For the text-containing cell, return its midpoint in (X, Y) coordinate format. 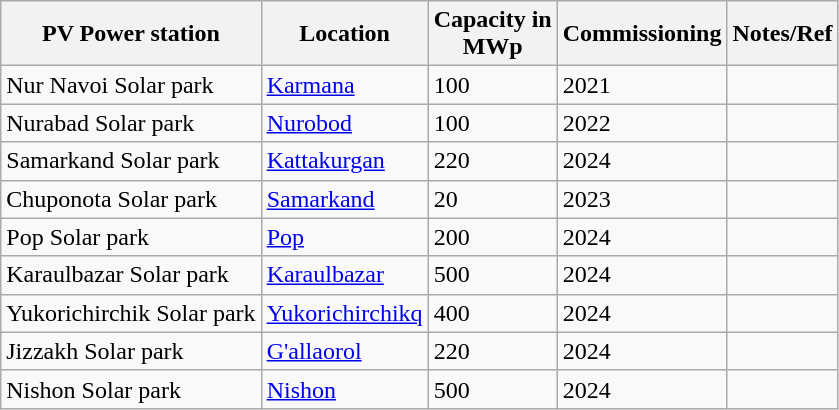
200 (492, 237)
Nurabad Solar park (131, 123)
PV Power station (131, 34)
400 (492, 313)
Nurobod (344, 123)
Commissioning (642, 34)
Karmana (344, 85)
2022 (642, 123)
Jizzakh Solar park (131, 351)
2021 (642, 85)
Capacity inMWp (492, 34)
Samarkand Solar park (131, 161)
Nishon (344, 389)
Yukorichirchikq (344, 313)
Samarkand (344, 199)
Pop Solar park (131, 237)
Karaulbazar (344, 275)
Chuponota Solar park (131, 199)
Notes/Ref (782, 34)
20 (492, 199)
Karaulbazar Solar park (131, 275)
Location (344, 34)
Nishon Solar park (131, 389)
Pop (344, 237)
Kattakurgan (344, 161)
2023 (642, 199)
Yukorichirchik Solar park (131, 313)
Nur Navoi Solar park (131, 85)
G'allaorol (344, 351)
